For the text-containing cell, return its midpoint in (X, Y) coordinate format. 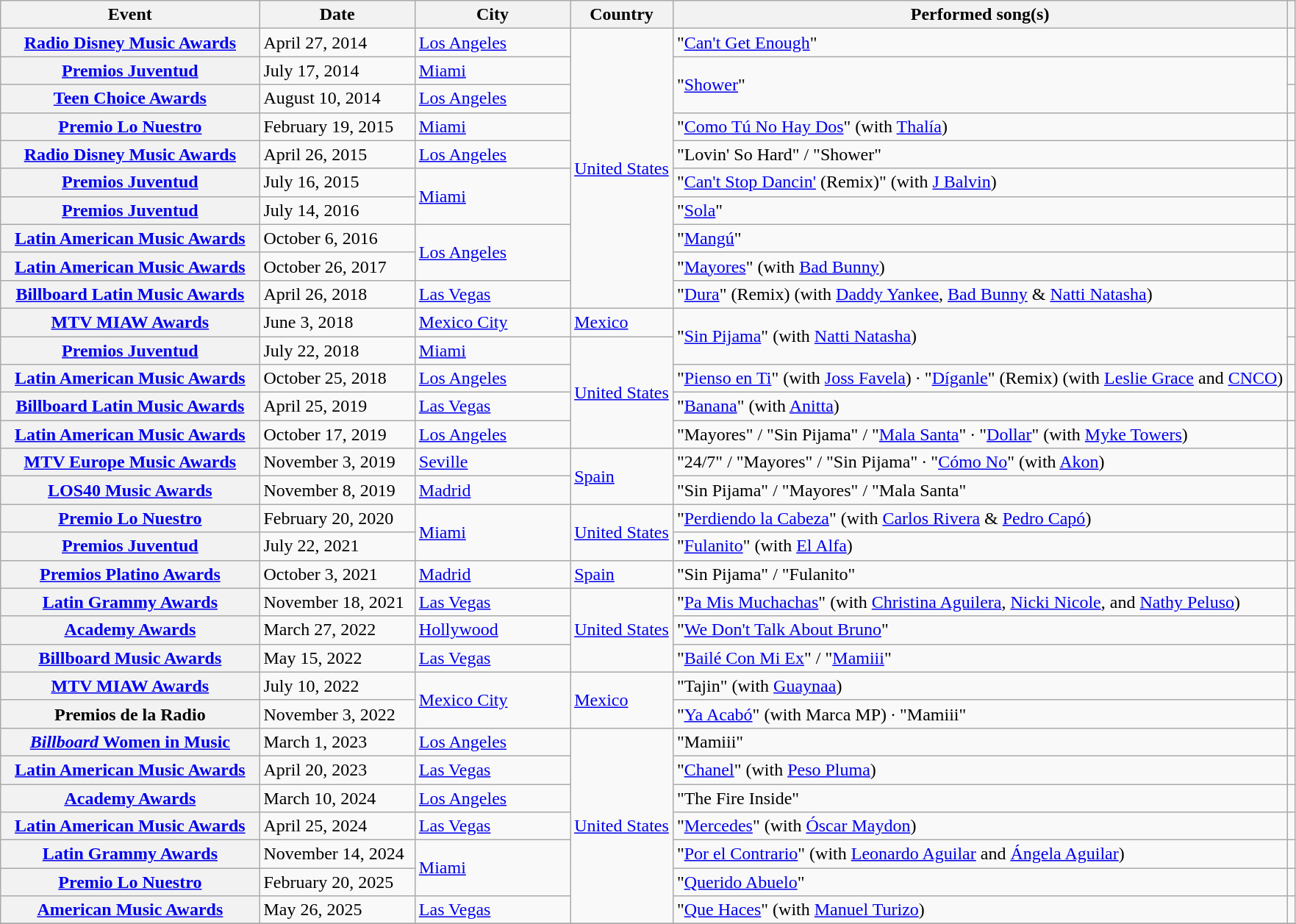
Event (130, 15)
May 26, 2025 (337, 910)
November 18, 2021 (337, 602)
April 20, 2023 (337, 770)
"Sola" (980, 210)
March 1, 2023 (337, 742)
October 17, 2019 (337, 434)
"Sin Pijama" / "Fulanito" (980, 574)
February 20, 2025 (337, 882)
"Dura" (Remix) (with Daddy Yankee, Bad Bunny & Natti Natasha) (980, 294)
February 19, 2015 (337, 126)
April 26, 2018 (337, 294)
"Chanel" (with Peso Pluma) (980, 770)
Premios Platino Awards (130, 574)
November 14, 2024 (337, 854)
"Perdiendo la Cabeza" (with Carlos Rivera & Pedro Capó) (980, 518)
May 15, 2022 (337, 658)
Country (622, 15)
"Mayores" / "Sin Pijama" / "Mala Santa" · "Dollar" (with Myke Towers) (980, 434)
"The Fire Inside" (980, 798)
March 27, 2022 (337, 630)
"Can't Stop Dancin' (Remix)" (with J Balvin) (980, 182)
Performed song(s) (980, 15)
"Banana" (with Anitta) (980, 407)
November 3, 2019 (337, 462)
"Pa Mis Muchachas" (with Christina Aguilera, Nicki Nicole, and Nathy Peluso) (980, 602)
MTV Europe Music Awards (130, 462)
Hollywood (493, 630)
"Pienso en Ti" (with Joss Favela) · "Díganle" (Remix) (with Leslie Grace and CNCO) (980, 379)
Billboard Music Awards (130, 658)
"Can't Get Enough" (980, 43)
LOS40 Music Awards (130, 490)
July 22, 2018 (337, 351)
"Lovin' So Hard" / "Shower" (980, 154)
"Shower" (980, 85)
April 27, 2014 (337, 43)
Premios de la Radio (130, 714)
October 25, 2018 (337, 379)
November 8, 2019 (337, 490)
"Mangú" (980, 238)
"Querido Abuelo" (980, 882)
July 14, 2016 (337, 210)
"Mayores" (with Bad Bunny) (980, 266)
"Fulanito" (with El Alfa) (980, 546)
February 20, 2020 (337, 518)
April 25, 2019 (337, 407)
March 10, 2024 (337, 798)
April 26, 2015 (337, 154)
American Music Awards (130, 910)
"24/7" / "Mayores" / "Sin Pijama" · "Cómo No" (with Akon) (980, 462)
"Sin Pijama" / "Mayores" / "Mala Santa" (980, 490)
Teen Choice Awards (130, 99)
November 3, 2022 (337, 714)
October 26, 2017 (337, 266)
"Como Tú No Hay Dos" (with Thalía) (980, 126)
City (493, 15)
Seville (493, 462)
Date (337, 15)
April 25, 2024 (337, 826)
July 10, 2022 (337, 686)
"Mercedes" (with Óscar Maydon) (980, 826)
October 6, 2016 (337, 238)
"Ya Acabó" (with Marca MP) · "Mamiii" (980, 714)
"We Don't Talk About Bruno" (980, 630)
July 22, 2021 (337, 546)
"Mamiii" (980, 742)
"Tajin" (with Guaynaa) (980, 686)
"Bailé Con Mi Ex" / "Mamiii" (980, 658)
July 16, 2015 (337, 182)
August 10, 2014 (337, 99)
"Que Haces" (with Manuel Turizo) (980, 910)
June 3, 2018 (337, 322)
"Sin Pijama" (with Natti Natasha) (980, 336)
Billboard Women in Music (130, 742)
July 17, 2014 (337, 71)
October 3, 2021 (337, 574)
"Por el Contrario" (with Leonardo Aguilar and Ángela Aguilar) (980, 854)
